Provide the [X, Y] coordinate of the cell's center where the given text is located.  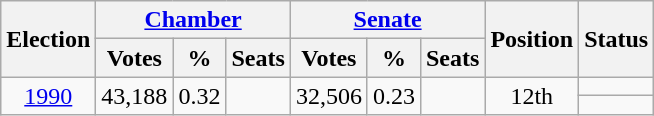
0.32 [200, 96]
Position [532, 39]
32,506 [328, 96]
Senate [388, 20]
Election [48, 39]
Chamber [194, 20]
1990 [48, 96]
0.23 [394, 96]
Status [616, 39]
43,188 [134, 96]
12th [532, 96]
